Provide the [X, Y] coordinate of the cell's center where the given text is located.  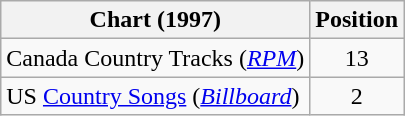
2 [357, 96]
13 [357, 58]
US Country Songs (Billboard) [156, 96]
Chart (1997) [156, 20]
Position [357, 20]
Canada Country Tracks (RPM) [156, 58]
